Extract the [x, y] coordinate from the center of the cell holding the provided text.  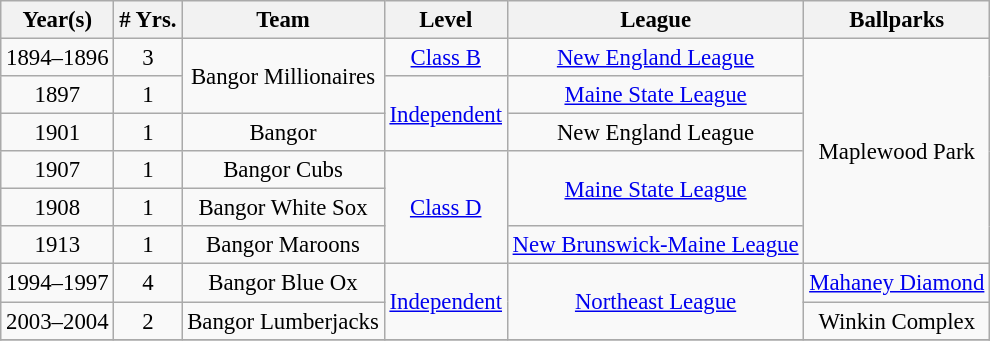
Winkin Complex [897, 321]
Bangor Cubs [283, 170]
Ballparks [897, 20]
2 [148, 321]
Maplewood Park [897, 152]
1907 [58, 170]
Year(s) [58, 20]
1994–1997 [58, 283]
# Yrs. [148, 20]
Level [446, 20]
Bangor Blue Ox [283, 283]
League [656, 20]
2003–2004 [58, 321]
1908 [58, 208]
Northeast League [656, 302]
1894–1896 [58, 58]
Bangor [283, 133]
1901 [58, 133]
Team [283, 20]
Bangor White Sox [283, 208]
New Brunswick-Maine League [656, 245]
Mahaney Diamond [897, 283]
3 [148, 58]
Bangor Millionaires [283, 76]
Class D [446, 208]
1897 [58, 95]
Class B [446, 58]
4 [148, 283]
Bangor Lumberjacks [283, 321]
1913 [58, 245]
Bangor Maroons [283, 245]
